Return the [x, y] coordinate for the center point of the cell that contains the specified text.  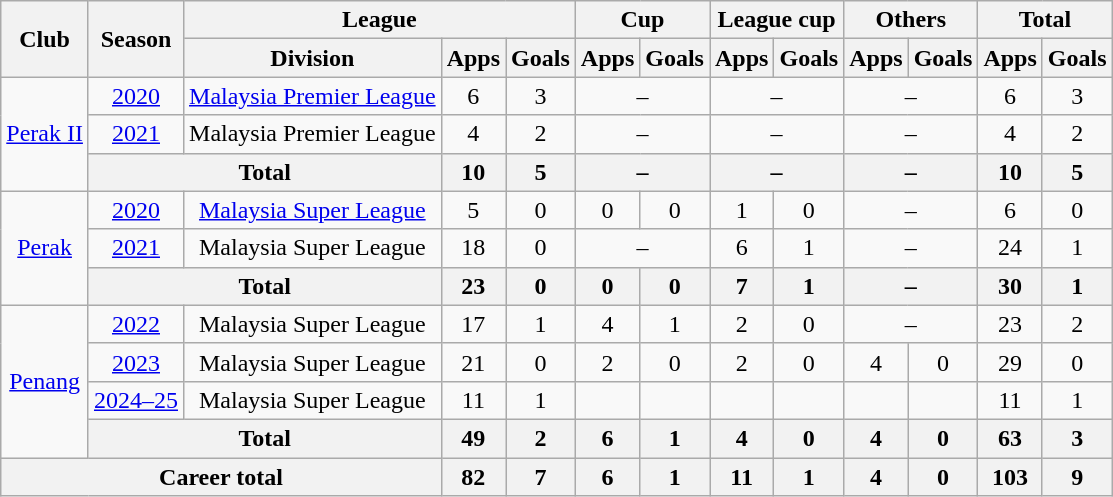
17 [473, 324]
Club [45, 39]
Cup [642, 20]
Perak II [45, 134]
18 [473, 248]
Division [313, 58]
Career total [221, 477]
League cup [777, 20]
63 [1010, 438]
2023 [136, 362]
2024–25 [136, 400]
League [380, 20]
82 [473, 477]
Perak [45, 248]
24 [1010, 248]
Season [136, 39]
Penang [45, 381]
49 [473, 438]
29 [1010, 362]
103 [1010, 477]
2022 [136, 324]
Others [911, 20]
9 [1077, 477]
30 [1010, 286]
21 [473, 362]
